Search for the cell housing the specified text and yield its [x, y] center coordinate. 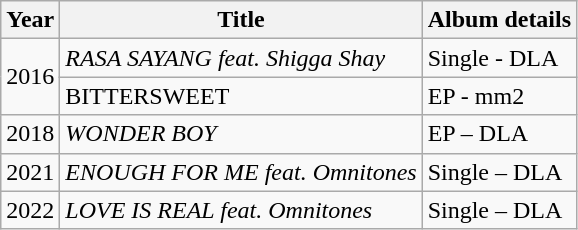
LOVE IS REAL feat. Omnitones [241, 210]
2016 [30, 77]
ENOUGH FOR ME feat. Omnitones [241, 172]
BITTERSWEET [241, 96]
WONDER BOY [241, 134]
Single - DLA [499, 58]
2018 [30, 134]
Title [241, 20]
EP – DLA [499, 134]
2022 [30, 210]
Year [30, 20]
RASA SAYANG feat. Shigga Shay [241, 58]
Album details [499, 20]
2021 [30, 172]
EP - mm2 [499, 96]
